Output the (x, y) coordinate of the center of the cell containing the given text.  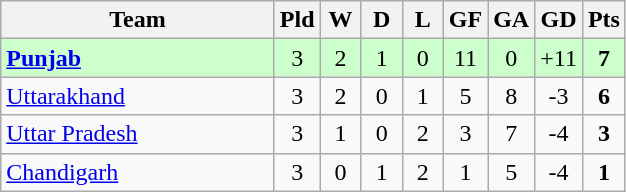
Chandigarh (138, 172)
Pts (604, 20)
W (340, 20)
GD (559, 20)
Uttar Pradesh (138, 134)
6 (604, 96)
Pld (297, 20)
L (422, 20)
Punjab (138, 58)
GA (512, 20)
-3 (559, 96)
GF (465, 20)
Team (138, 20)
+11 (559, 58)
Uttarakhand (138, 96)
D (382, 20)
11 (465, 58)
8 (512, 96)
